Identify which cell holds the provided text, then report its (X, Y) central coordinate. 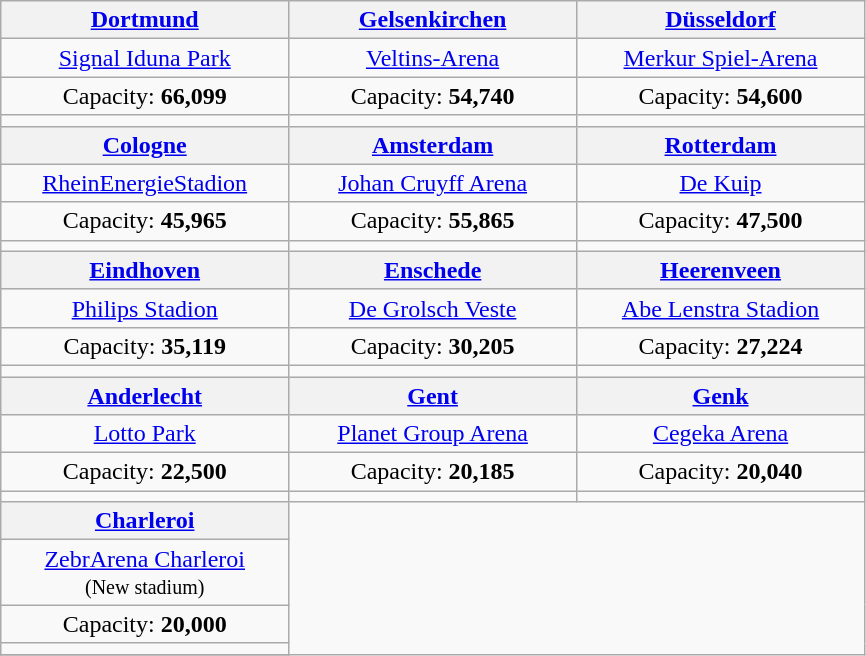
Capacity: 20,040 (721, 472)
Amsterdam (433, 145)
RheinEnergieStadion (145, 183)
Johan Cruyff Arena (433, 183)
Capacity: 20,185 (433, 472)
Enschede (433, 270)
Capacity: 54,600 (721, 96)
Gent (433, 395)
Capacity: 66,099 (145, 96)
Philips Stadion (145, 308)
Capacity: 20,000 (145, 624)
Gelsenkirchen (433, 20)
Capacity: 45,965 (145, 221)
Abe Lenstra Stadion (721, 308)
Veltins-Arena (433, 58)
Rotterdam (721, 145)
Eindhoven (145, 270)
Capacity: 47,500 (721, 221)
Capacity: 55,865 (433, 221)
Merkur Spiel-Arena (721, 58)
Planet Group Arena (433, 434)
Capacity: 30,205 (433, 346)
Capacity: 22,500 (145, 472)
Lotto Park (145, 434)
Anderlecht (145, 395)
Capacity: 35,119 (145, 346)
De Kuip (721, 183)
Düsseldorf (721, 20)
Capacity: 54,740 (433, 96)
Genk (721, 395)
De Grolsch Veste (433, 308)
Cegeka Arena (721, 434)
Heerenveen (721, 270)
Dortmund (145, 20)
ZebrArena Charleroi(New stadium) (145, 572)
Cologne (145, 145)
Capacity: 27,224 (721, 346)
Signal Iduna Park (145, 58)
Charleroi (145, 521)
